For the text-containing cell, return its midpoint in [x, y] coordinate format. 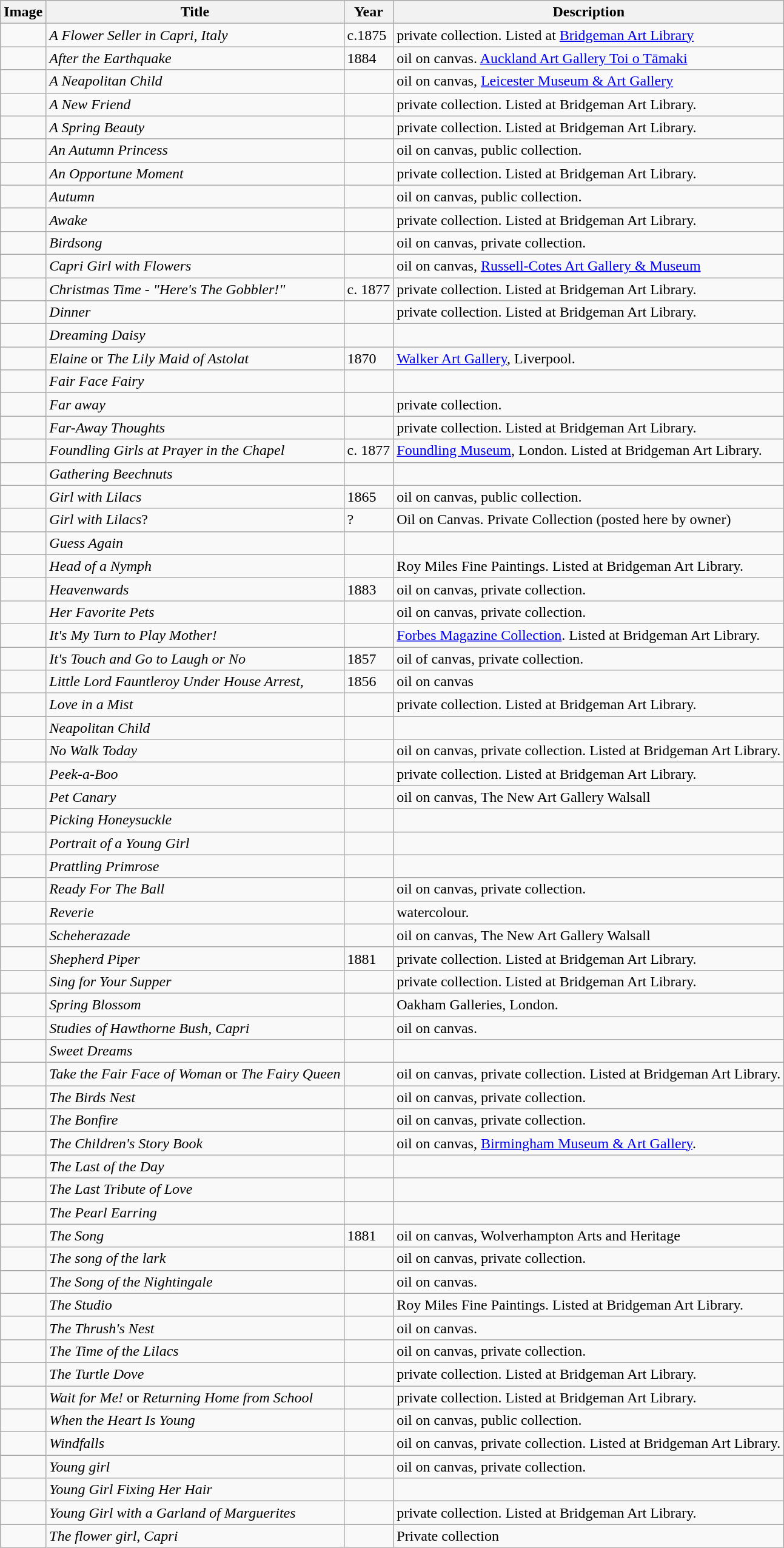
Foundling Museum, London. Listed at Bridgeman Art Library. [589, 451]
Young girl [195, 1467]
The Last of the Day [195, 1166]
Shepherd Piper [195, 958]
1865 [369, 497]
Spring Blossom [195, 1005]
Portrait of a Young Girl [195, 843]
watercolour. [589, 912]
The Song [195, 1236]
Elaine or The Lily Maid of Astolat [195, 358]
It's My Turn to Play Mother! [195, 635]
oil of canvas, private collection. [589, 658]
After the Earthquake [195, 58]
private collection. [589, 405]
Oakham Galleries, London. [589, 1005]
Far-Away Thoughts [195, 428]
The Studio [195, 1305]
It's Touch and Go to Laugh or No [195, 658]
1870 [369, 358]
1884 [369, 58]
Love in a Mist [195, 705]
Head of a Nymph [195, 566]
Gathering Beechnuts [195, 474]
Foundling Girls at Prayer in the Chapel [195, 451]
The song of the lark [195, 1259]
oil on canvas [589, 682]
A Neapolitan Child [195, 81]
Windfalls [195, 1444]
The Song of the Nightingale [195, 1282]
Christmas Time - "Here's The Gobbler!" [195, 289]
An Opportune Moment [195, 173]
The Children's Story Book [195, 1143]
Title [195, 12]
The Pearl Earring [195, 1213]
Prattling Primrose [195, 866]
1856 [369, 682]
Young Girl Fixing Her Hair [195, 1490]
Description [589, 12]
The Turtle Dove [195, 1374]
oil on canvas, Wolverhampton Arts and Heritage [589, 1236]
Dreaming Daisy [195, 335]
Autumn [195, 197]
Scheherazade [195, 935]
The Last Tribute of Love [195, 1190]
Guess Again [195, 543]
Her Favorite Pets [195, 612]
Dinner [195, 312]
The flower girl, Capri [195, 1536]
Capri Girl with Flowers [195, 266]
Sweet Dreams [195, 1051]
When the Heart Is Young [195, 1421]
A Flower Seller in Capri, Italy [195, 35]
Year [369, 12]
Forbes Magazine Collection. Listed at Bridgeman Art Library. [589, 635]
Studies of Hawthorne Bush, Capri [195, 1028]
Birdsong [195, 243]
A Spring Beauty [195, 127]
Little Lord Fauntleroy Under House Arrest, [195, 682]
Sing for Your Supper [195, 981]
Ready For The Ball [195, 889]
Far away [195, 405]
A New Friend [195, 104]
Girl with Lilacs? [195, 520]
Girl with Lilacs [195, 497]
The Thrush's Nest [195, 1328]
Awake [195, 220]
oil on canvas. Auckland Art Gallery Toi o Tāmaki [589, 58]
Young Girl with a Garland of Marguerites [195, 1513]
oil on canvas, Birmingham Museum & Art Gallery. [589, 1143]
oil on canvas, Russell-Cotes Art Gallery & Museum [589, 266]
The Bonfire [195, 1120]
1883 [369, 589]
Image [23, 12]
1857 [369, 658]
oil on canvas, Leicester Museum & Art Gallery [589, 81]
Picking Honeysuckle [195, 820]
Peek-a-Boo [195, 774]
Wait for Me! or Returning Home from School [195, 1397]
Walker Art Gallery, Liverpool. [589, 358]
No Walk Today [195, 751]
Oil on Canvas. Private Collection (posted here by owner) [589, 520]
Fair Face Fairy [195, 382]
Private collection [589, 1536]
Neapolitan Child [195, 728]
The Time of the Lilacs [195, 1351]
? [369, 520]
Reverie [195, 912]
c.1875 [369, 35]
Pet Canary [195, 797]
Take the Fair Face of Woman or The Fairy Queen [195, 1074]
The Birds Nest [195, 1097]
Heavenwards [195, 589]
An Autumn Princess [195, 150]
private collection. Listed at Bridgeman Art Library [589, 35]
